Extract the (X, Y) coordinate from the center of the cell holding the provided text.  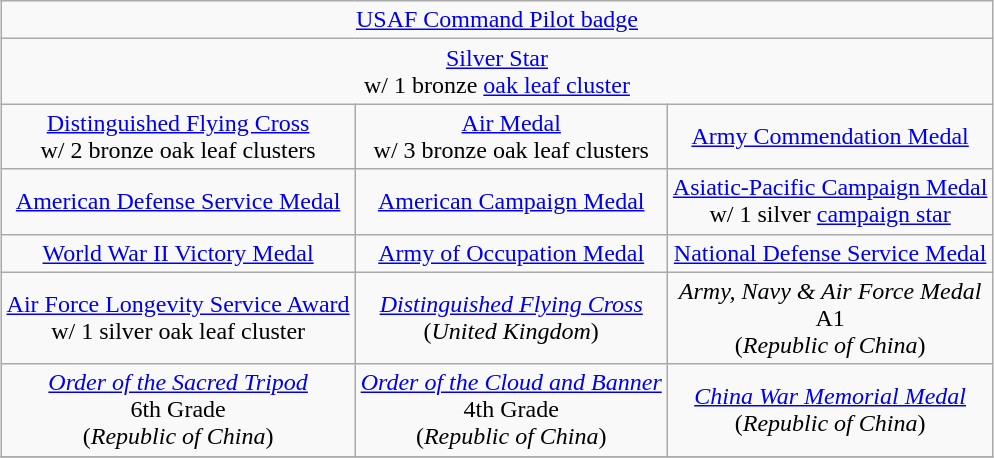
Asiatic-Pacific Campaign Medalw/ 1 silver campaign star (830, 202)
Distinguished Flying Cross(United Kingdom) (511, 318)
Army, Navy & Air Force MedalA1(Republic of China) (830, 318)
Order of the Cloud and Banner4th Grade(Republic of China) (511, 410)
Army Commendation Medal (830, 136)
Distinguished Flying Crossw/ 2 bronze oak leaf clusters (178, 136)
Order of the Sacred Tripod6th Grade(Republic of China) (178, 410)
National Defense Service Medal (830, 253)
American Defense Service Medal (178, 202)
Silver Starw/ 1 bronze oak leaf cluster (497, 72)
Army of Occupation Medal (511, 253)
China War Memorial Medal(Republic of China) (830, 410)
USAF Command Pilot badge (497, 20)
American Campaign Medal (511, 202)
Air Force Longevity Service Awardw/ 1 silver oak leaf cluster (178, 318)
World War II Victory Medal (178, 253)
Air Medalw/ 3 bronze oak leaf clusters (511, 136)
